Identify which cell holds the provided text, then report its (x, y) central coordinate. 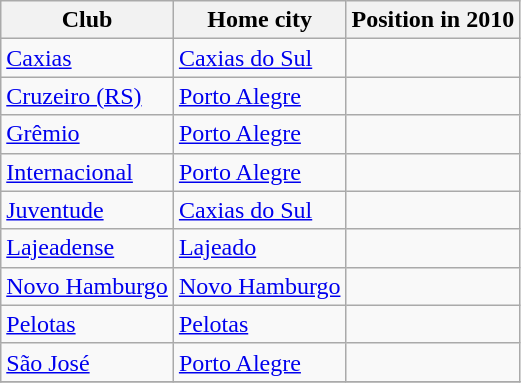
Lajeadense (88, 248)
Club (88, 20)
Cruzeiro (RS) (88, 96)
São José (88, 362)
Internacional (88, 172)
Grêmio (88, 134)
Juventude (88, 210)
Home city (260, 20)
Position in 2010 (433, 20)
Lajeado (260, 248)
Caxias (88, 58)
